Pinpoint the cell where the given text exists, returning its [X, Y] midpoint coordinate. 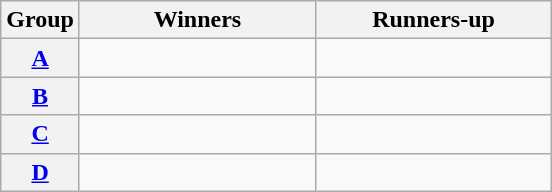
C [40, 134]
B [40, 96]
D [40, 172]
A [40, 58]
Group [40, 20]
Runners-up [433, 20]
Winners [197, 20]
